Identify which cell holds the provided text, then report its [X, Y] central coordinate. 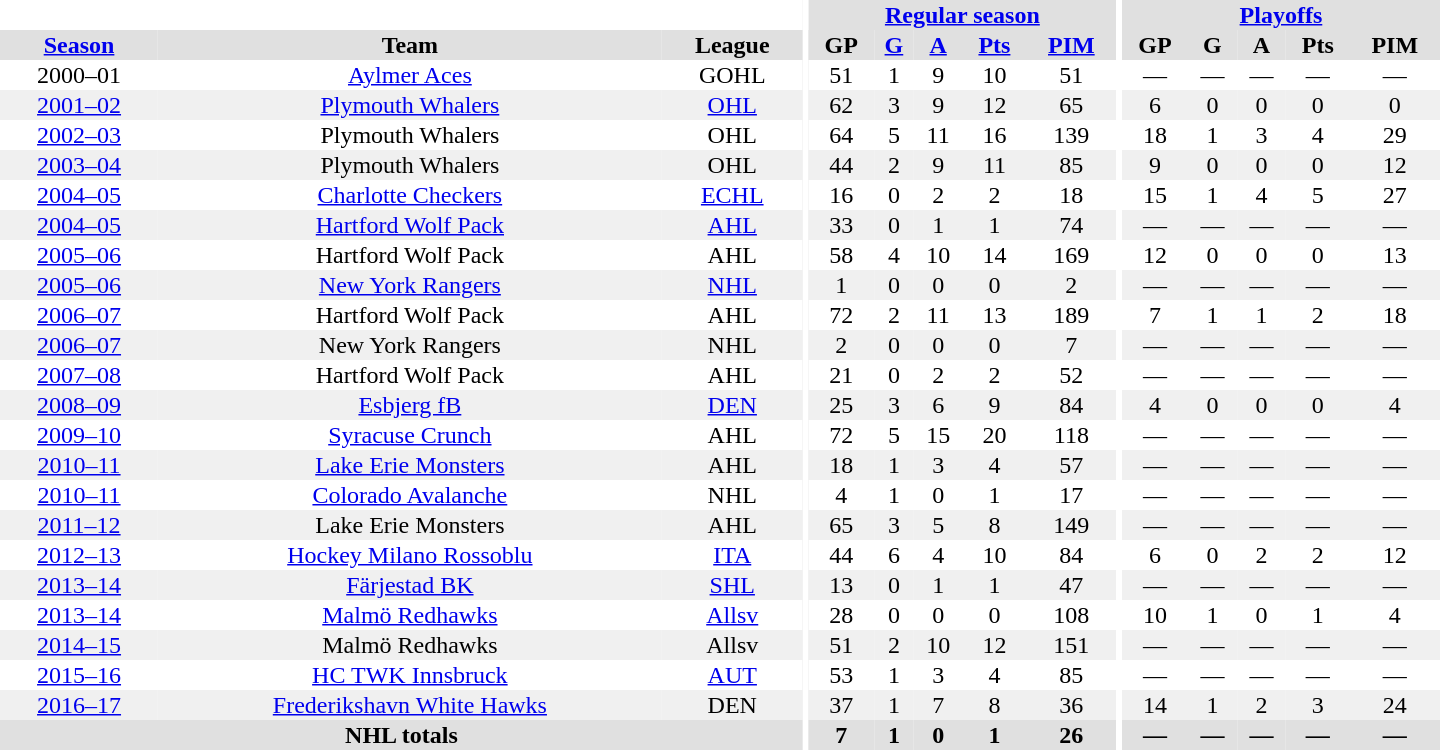
AUT [732, 675]
2009–10 [79, 435]
GOHL [732, 75]
139 [1071, 135]
57 [1071, 465]
149 [1071, 525]
169 [1071, 255]
189 [1071, 315]
24 [1395, 705]
Team [410, 45]
2015–16 [79, 675]
Season [79, 45]
29 [1395, 135]
Syracuse Crunch [410, 435]
64 [841, 135]
33 [841, 225]
2008–09 [79, 405]
53 [841, 675]
2002–03 [79, 135]
27 [1395, 195]
2000–01 [79, 75]
47 [1071, 585]
SHL [732, 585]
28 [841, 615]
58 [841, 255]
Regular season [962, 15]
62 [841, 105]
118 [1071, 435]
2003–04 [79, 165]
36 [1071, 705]
2001–02 [79, 105]
21 [841, 375]
Charlotte Checkers [410, 195]
20 [995, 435]
HC TWK Innsbruck [410, 675]
Esbjerg fB [410, 405]
2007–08 [79, 375]
ECHL [732, 195]
Färjestad BK [410, 585]
Aylmer Aces [410, 75]
2016–17 [79, 705]
Playoffs [1281, 15]
2011–12 [79, 525]
Frederikshavn White Hawks [410, 705]
74 [1071, 225]
108 [1071, 615]
Hockey Milano Rossoblu [410, 555]
2014–15 [79, 645]
25 [841, 405]
151 [1071, 645]
Colorado Avalanche [410, 495]
17 [1071, 495]
52 [1071, 375]
26 [1071, 735]
ITA [732, 555]
2012–13 [79, 555]
37 [841, 705]
NHL totals [402, 735]
League [732, 45]
